Scan for the cell matching the given text and deliver its [X, Y] coordinate at center. 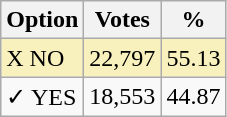
X NO [42, 58]
✓ YES [42, 97]
Votes [122, 20]
22,797 [122, 58]
% [194, 20]
44.87 [194, 97]
Option [42, 20]
55.13 [194, 58]
18,553 [122, 97]
